Find where the given text appears and provide that cell's center as (X, Y) coordinate. 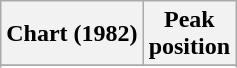
Peakposition (189, 34)
Chart (1982) (72, 34)
